Capture the cell that displays the provided text and extract its [x, y] central coordinate. 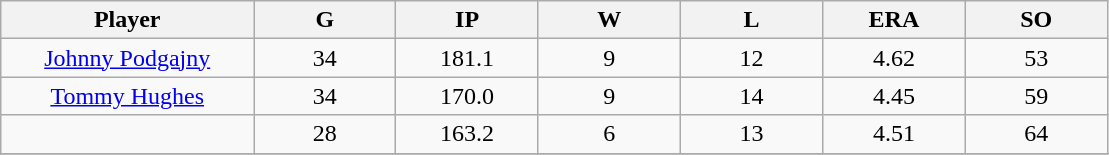
G [325, 20]
Player [128, 20]
59 [1036, 96]
Johnny Podgajny [128, 58]
4.62 [894, 58]
12 [751, 58]
6 [609, 134]
ERA [894, 20]
4.45 [894, 96]
163.2 [467, 134]
28 [325, 134]
181.1 [467, 58]
53 [1036, 58]
W [609, 20]
4.51 [894, 134]
13 [751, 134]
IP [467, 20]
L [751, 20]
Tommy Hughes [128, 96]
64 [1036, 134]
14 [751, 96]
SO [1036, 20]
170.0 [467, 96]
